Return the (X, Y) coordinate for the center point of the cell that contains the specified text.  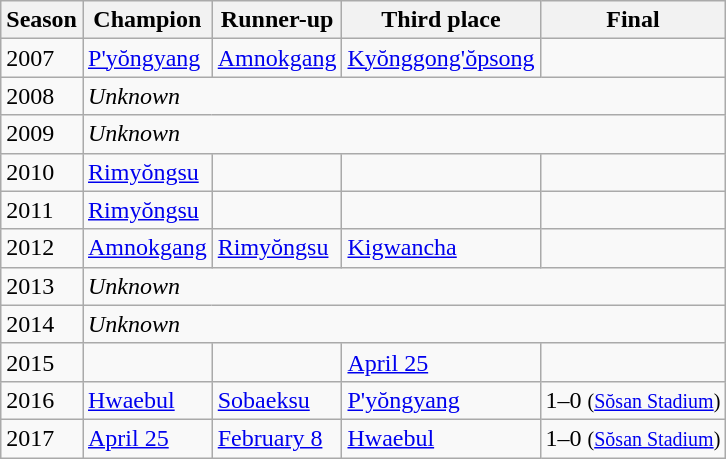
2017 (42, 438)
2013 (42, 286)
Sobaeksu (277, 400)
2012 (42, 248)
Kyŏnggong'ŏpsong (441, 58)
Season (42, 20)
Runner-up (277, 20)
Final (633, 20)
Third place (441, 20)
2009 (42, 134)
Kigwancha (441, 248)
2015 (42, 362)
February 8 (277, 438)
2014 (42, 324)
2008 (42, 96)
2007 (42, 58)
Champion (147, 20)
2016 (42, 400)
2011 (42, 210)
2010 (42, 172)
